Find where the given text appears and provide that cell's center as [X, Y] coordinate. 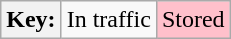
Key: [31, 20]
In traffic [108, 20]
Stored [193, 20]
